Find where the given text appears and provide that cell's center as (x, y) coordinate. 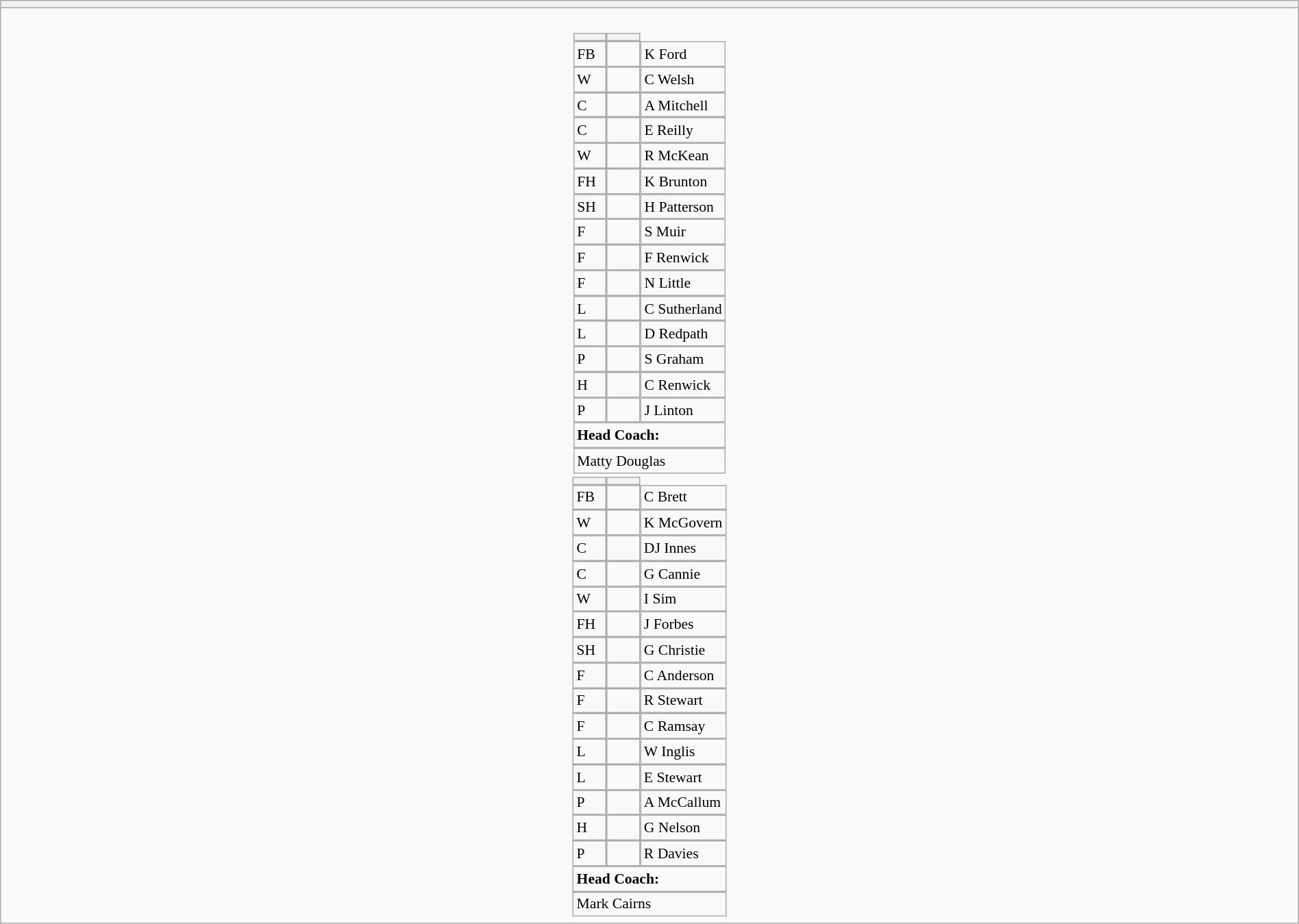
R McKean (684, 156)
A McCallum (683, 803)
K Ford (684, 53)
C Renwick (684, 385)
S Muir (684, 232)
C Sutherland (684, 308)
D Redpath (684, 334)
Matty Douglas (649, 460)
J Linton (684, 410)
A Mitchell (684, 105)
N Little (684, 282)
E Stewart (683, 777)
K McGovern (683, 522)
C Ramsay (683, 726)
W Inglis (683, 752)
DJ Innes (683, 548)
Mark Cairns (649, 904)
C Brett (683, 497)
R Davies (683, 853)
G Nelson (683, 827)
K Brunton (684, 181)
C Welsh (684, 79)
C Anderson (683, 675)
J Forbes (683, 625)
H Patterson (684, 207)
G Christie (683, 649)
G Cannie (683, 574)
R Stewart (683, 700)
I Sim (683, 599)
F Renwick (684, 258)
S Graham (684, 359)
E Reilly (684, 130)
